Output the [X, Y] coordinate of the center of the cell containing the given text.  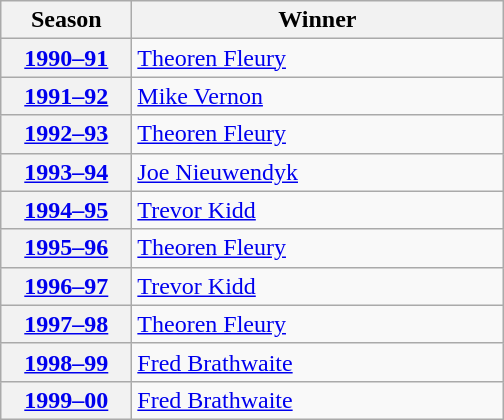
1991–92 [66, 96]
1992–93 [66, 134]
1998–99 [66, 362]
Mike Vernon [318, 96]
1994–95 [66, 210]
Season [66, 20]
1997–98 [66, 324]
1996–97 [66, 286]
Winner [318, 20]
1995–96 [66, 248]
1990–91 [66, 58]
1993–94 [66, 172]
1999–00 [66, 400]
Joe Nieuwendyk [318, 172]
